Determine the (X, Y) coordinate at the center of the cell enclosing the given text.  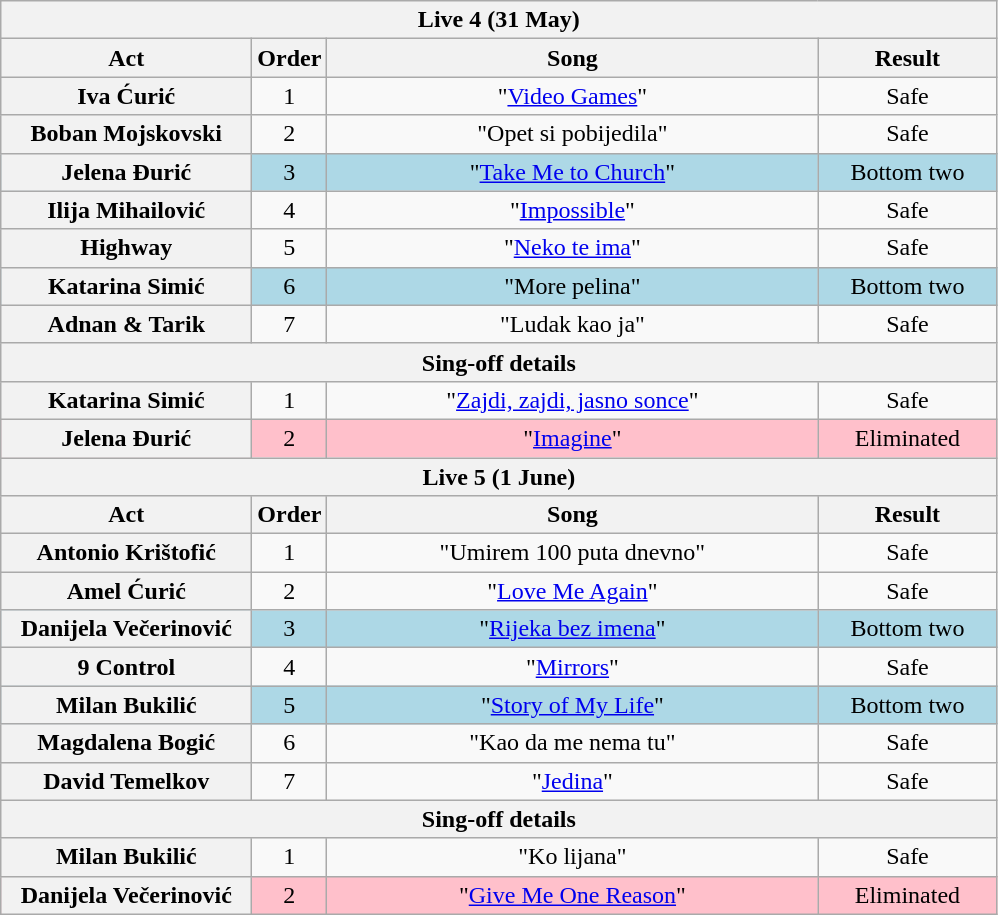
"More pelina" (572, 286)
Live 5 (1 June) (499, 477)
Ilija Mihailović (126, 210)
"Umirem 100 puta dnevno" (572, 553)
"Ludak kao ja" (572, 324)
Magdalena Bogić (126, 743)
Adnan & Tarik (126, 324)
"Jedina" (572, 781)
Highway (126, 248)
"Ko lijana" (572, 857)
Amel Ćurić (126, 591)
"Story of My Life" (572, 705)
Live 4 (31 May) (499, 20)
"Mirrors" (572, 667)
David Temelkov (126, 781)
"Give Me One Reason" (572, 895)
Antonio Krištofić (126, 553)
Iva Ćurić (126, 96)
"Take Me to Church" (572, 172)
"Zajdi, zajdi, jasno sonce" (572, 400)
"Video Games" (572, 96)
"Impossible" (572, 210)
"Love Me Again" (572, 591)
9 Control (126, 667)
"Kao da me nema tu" (572, 743)
Boban Mojskovski (126, 134)
"Neko te ima" (572, 248)
"Opet si pobijedila" (572, 134)
"Imagine" (572, 438)
"Rijeka bez imena" (572, 629)
